Determine the [X, Y] coordinate at the center of the cell enclosing the given text.  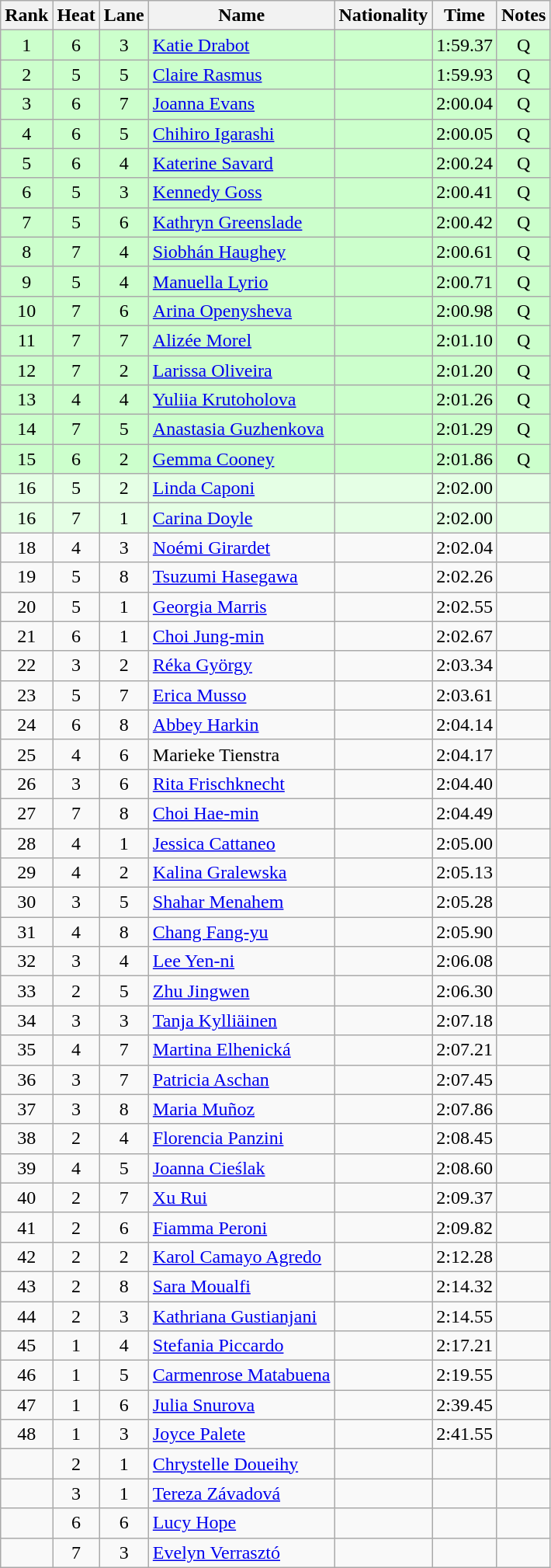
2:12.28 [465, 1257]
2:04.14 [465, 725]
26 [26, 784]
13 [26, 400]
19 [26, 577]
Kathryn Greenslade [241, 222]
2:05.28 [465, 902]
Fiamma Peroni [241, 1227]
Chang Fang-yu [241, 932]
9 [26, 281]
2:06.30 [465, 991]
Arina Openysheva [241, 311]
Tereza Závadová [241, 1493]
Noémi Girardet [241, 548]
21 [26, 636]
Zhu Jingwen [241, 991]
2:07.86 [465, 1109]
Kennedy Goss [241, 193]
Choi Jung-min [241, 636]
Xu Rui [241, 1198]
2:08.60 [465, 1168]
2:17.21 [465, 1346]
2:39.45 [465, 1405]
12 [26, 370]
44 [26, 1316]
32 [26, 961]
2:14.55 [465, 1316]
Patricia Aschan [241, 1080]
Erica Musso [241, 695]
2:07.18 [465, 1020]
47 [26, 1405]
31 [26, 932]
Shahar Menahem [241, 902]
Yuliia Krutoholova [241, 400]
10 [26, 311]
2:05.90 [465, 932]
2:08.45 [465, 1139]
Stefania Piccardo [241, 1346]
2:01.29 [465, 429]
28 [26, 843]
Lucy Hope [241, 1523]
2:00.05 [465, 134]
Time [465, 16]
Linda Caponi [241, 488]
33 [26, 991]
Réka György [241, 666]
2:05.00 [465, 843]
2:09.37 [465, 1198]
2:01.20 [465, 370]
Gemma Cooney [241, 459]
29 [26, 873]
1:59.93 [465, 75]
2:04.17 [465, 754]
48 [26, 1434]
2:03.34 [465, 666]
Maria Muñoz [241, 1109]
2:06.08 [465, 961]
18 [26, 548]
1:59.37 [465, 45]
Siobhán Haughey [241, 252]
Jessica Cattaneo [241, 843]
2:00.41 [465, 193]
2:19.55 [465, 1375]
36 [26, 1080]
Tsuzumi Hasegawa [241, 577]
Lane [124, 16]
42 [26, 1257]
2:00.42 [465, 222]
Evelyn Verrasztó [241, 1552]
2:00.71 [465, 281]
Kathriana Gustianjani [241, 1316]
2:04.40 [465, 784]
2:01.86 [465, 459]
2:00.98 [465, 311]
Joanna Evans [241, 104]
37 [26, 1109]
Katie Drabot [241, 45]
45 [26, 1346]
27 [26, 813]
Carmenrose Matabuena [241, 1375]
15 [26, 459]
Choi Hae-min [241, 813]
2:09.82 [465, 1227]
43 [26, 1286]
Alizée Morel [241, 340]
Nationality [383, 16]
2:02.55 [465, 607]
Joyce Palete [241, 1434]
Manuella Lyrio [241, 281]
2:01.26 [465, 400]
2:00.61 [465, 252]
Rita Frischknecht [241, 784]
2:04.49 [465, 813]
Lee Yen-ni [241, 961]
41 [26, 1227]
Tanja Kylliäinen [241, 1020]
40 [26, 1198]
Karol Camayo Agredo [241, 1257]
Heat [76, 16]
2:05.13 [465, 873]
20 [26, 607]
Florencia Panzini [241, 1139]
11 [26, 340]
Abbey Harkin [241, 725]
35 [26, 1050]
2:02.67 [465, 636]
Kalina Gralewska [241, 873]
Katerine Savard [241, 163]
38 [26, 1139]
2:00.24 [465, 163]
Chrystelle Doueihy [241, 1464]
23 [26, 695]
Rank [26, 16]
30 [26, 902]
2:02.04 [465, 548]
Name [241, 16]
Marieke Tienstra [241, 754]
2:03.61 [465, 695]
46 [26, 1375]
25 [26, 754]
Joanna Cieślak [241, 1168]
Larissa Oliveira [241, 370]
2:02.26 [465, 577]
2:00.04 [465, 104]
Sara Moualfi [241, 1286]
Georgia Marris [241, 607]
Martina Elhenická [241, 1050]
Notes [523, 16]
2:41.55 [465, 1434]
2:01.10 [465, 340]
Claire Rasmus [241, 75]
34 [26, 1020]
39 [26, 1168]
2:07.21 [465, 1050]
2:14.32 [465, 1286]
Julia Snurova [241, 1405]
Chihiro Igarashi [241, 134]
2:07.45 [465, 1080]
24 [26, 725]
Anastasia Guzhenkova [241, 429]
22 [26, 666]
14 [26, 429]
Carina Doyle [241, 518]
